For the text-containing cell, return its midpoint in [X, Y] coordinate format. 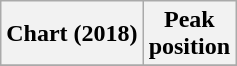
Chart (2018) [72, 34]
Peakposition [189, 34]
